Identify which cell holds the provided text, then report its (X, Y) central coordinate. 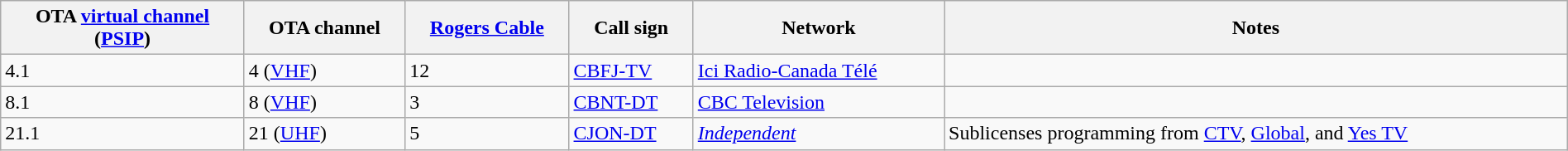
Ici Radio-Canada Télé (819, 71)
CJON-DT (631, 134)
Network (819, 28)
Call sign (631, 28)
8.1 (122, 102)
CBC Television (819, 102)
CBNT-DT (631, 102)
4.1 (122, 71)
21 (UHF) (324, 134)
Independent (819, 134)
Notes (1256, 28)
12 (487, 71)
5 (487, 134)
4 (VHF) (324, 71)
OTA virtual channel(PSIP) (122, 28)
Rogers Cable (487, 28)
OTA channel (324, 28)
8 (VHF) (324, 102)
21.1 (122, 134)
CBFJ-TV (631, 71)
Sublicenses programming from CTV, Global, and Yes TV (1256, 134)
3 (487, 102)
